From the cell containing the given text, extract its center point as (x, y) coordinate. 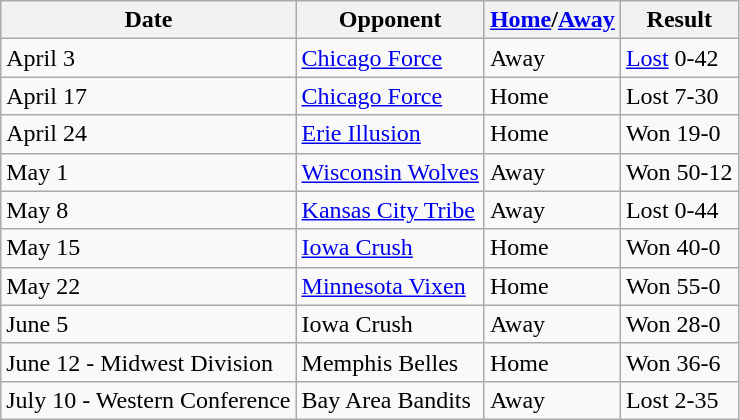
Lost 2-35 (679, 400)
Result (679, 20)
Won 55-0 (679, 286)
Bay Area Bandits (390, 400)
Home/Away (552, 20)
July 10 - Western Conference (148, 400)
Memphis Belles (390, 362)
Won 50-12 (679, 172)
Won 36-6 (679, 362)
Minnesota Vixen (390, 286)
Lost 0-42 (679, 58)
April 3 (148, 58)
Lost 7-30 (679, 96)
Won 40-0 (679, 248)
Kansas City Tribe (390, 210)
Lost 0-44 (679, 210)
Opponent (390, 20)
Won 28-0 (679, 324)
June 12 - Midwest Division (148, 362)
May 15 (148, 248)
April 24 (148, 134)
April 17 (148, 96)
Won 19-0 (679, 134)
Erie Illusion (390, 134)
Date (148, 20)
May 1 (148, 172)
May 22 (148, 286)
June 5 (148, 324)
May 8 (148, 210)
Wisconsin Wolves (390, 172)
